Return (X, Y) of the center of cell containing provided text 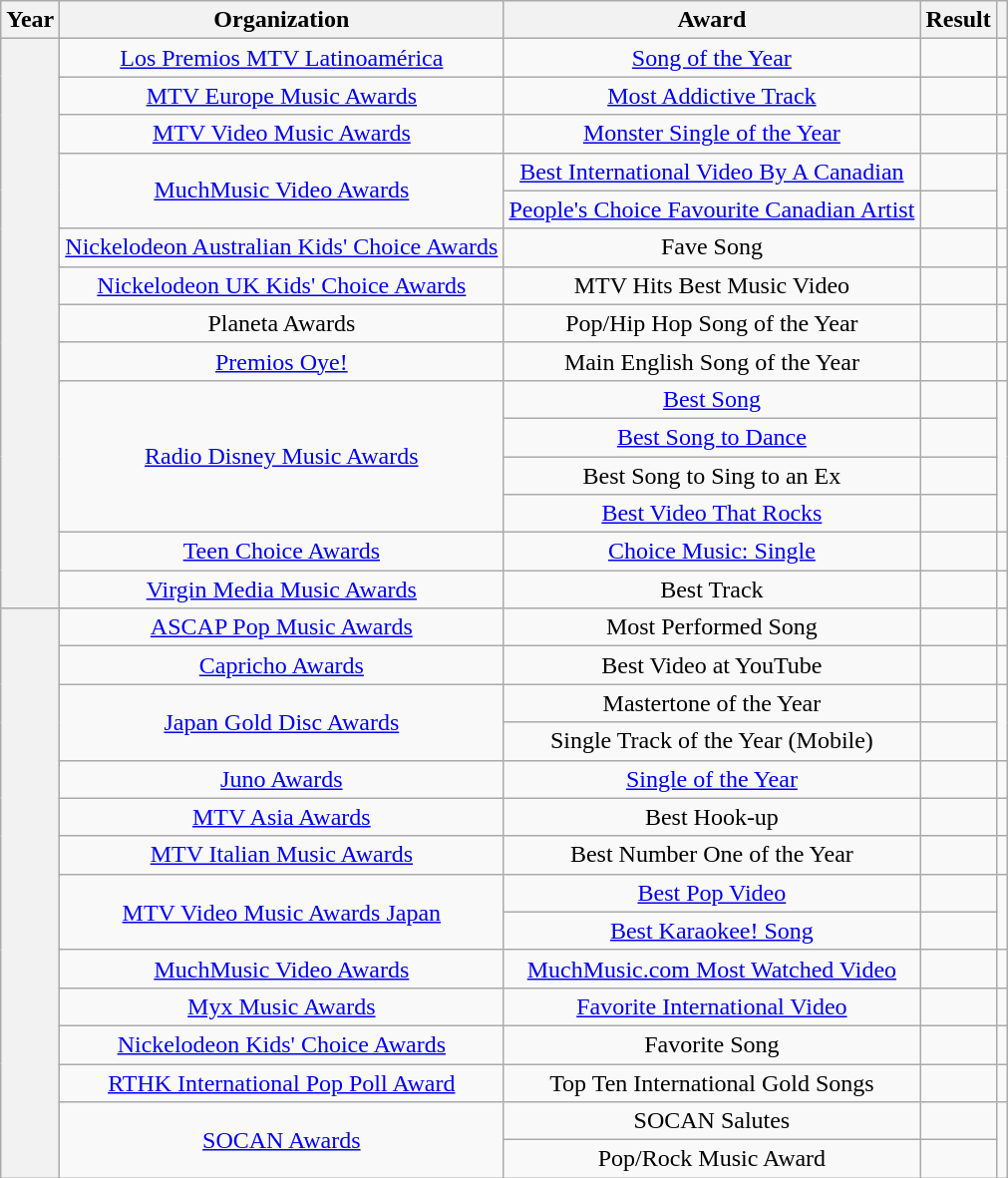
Top Ten International Gold Songs (712, 1082)
Favorite Song (712, 1044)
Organization (281, 20)
Monster Single of the Year (712, 134)
MTV Italian Music Awards (281, 855)
SOCAN Awards (281, 1140)
Nickelodeon UK Kids' Choice Awards (281, 285)
Best Karaokee! Song (712, 931)
Favorite International Video (712, 1006)
Best Video at YouTube (712, 665)
People's Choice Favourite Canadian Artist (712, 209)
Most Addictive Track (712, 96)
Single of the Year (712, 779)
Nickelodeon Australian Kids' Choice Awards (281, 247)
Best International Video By A Canadian (712, 172)
Juno Awards (281, 779)
Best Video That Rocks (712, 514)
MTV Video Music Awards (281, 134)
Year (30, 20)
Best Pop Video (712, 893)
ASCAP Pop Music Awards (281, 627)
Best Track (712, 589)
Best Number One of the Year (712, 855)
MuchMusic.com Most Watched Video (712, 969)
Pop/Hip Hop Song of the Year (712, 323)
Result (958, 20)
Best Song to Sing to an Ex (712, 476)
Pop/Rock Music Award (712, 1159)
MTV Video Music Awards Japan (281, 912)
Nickelodeon Kids' Choice Awards (281, 1044)
Choice Music: Single (712, 552)
Virgin Media Music Awards (281, 589)
Premios Oye! (281, 361)
RTHK International Pop Poll Award (281, 1082)
Best Song (712, 399)
Japan Gold Disc Awards (281, 722)
Most Performed Song (712, 627)
Best Hook-up (712, 817)
MTV Hits Best Music Video (712, 285)
Main English Song of the Year (712, 361)
Teen Choice Awards (281, 552)
Song of the Year (712, 58)
MTV Europe Music Awards (281, 96)
Single Track of the Year (Mobile) (712, 741)
Planeta Awards (281, 323)
Mastertone of the Year (712, 703)
Capricho Awards (281, 665)
Best Song to Dance (712, 437)
Myx Music Awards (281, 1006)
Los Premios MTV Latinoamérica (281, 58)
Award (712, 20)
Radio Disney Music Awards (281, 456)
SOCAN Salutes (712, 1121)
MTV Asia Awards (281, 817)
Fave Song (712, 247)
